Return [x, y] of the center of cell containing provided text 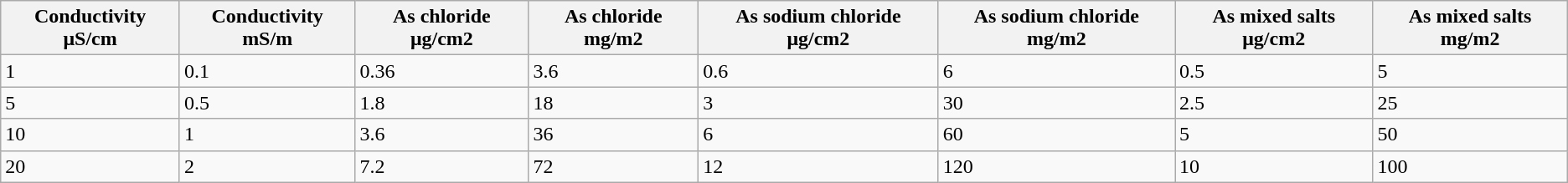
72 [613, 166]
0.36 [442, 71]
12 [819, 166]
18 [613, 103]
100 [1470, 166]
1.8 [442, 103]
20 [90, 166]
As chloride mg/m2 [613, 28]
25 [1470, 103]
7.2 [442, 166]
As mixed salts μg/cm2 [1273, 28]
As mixed salts mg/m2 [1470, 28]
0.1 [266, 71]
As sodium chloride mg/m2 [1056, 28]
0.6 [819, 71]
Conductivity mS/m [266, 28]
120 [1056, 166]
2.5 [1273, 103]
60 [1056, 135]
As sodium chloride μg/cm2 [819, 28]
3 [819, 103]
Conductivity μS/cm [90, 28]
As chloride μg/cm2 [442, 28]
2 [266, 166]
36 [613, 135]
30 [1056, 103]
50 [1470, 135]
